For the text-containing cell, return its midpoint in (X, Y) coordinate format. 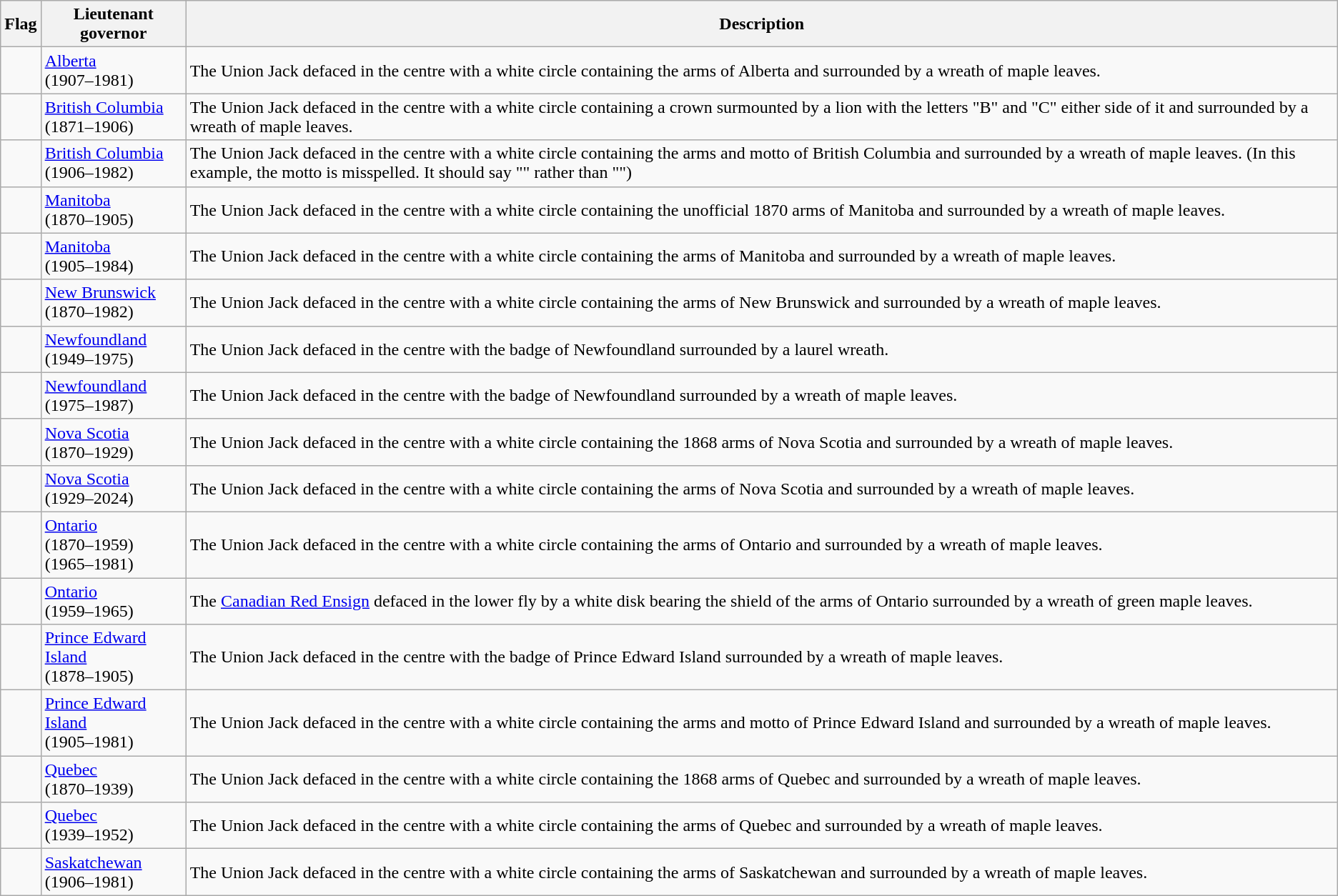
The Union Jack defaced in the centre with a white circle containing the 1868 arms of Nova Scotia and surrounded by a wreath of maple leaves. (762, 442)
British Columbia(1906–1982) (113, 163)
The Union Jack defaced in the centre with a white circle containing the 1868 arms of Quebec and surrounded by a wreath of maple leaves. (762, 779)
The Union Jack defaced in the centre with a white circle containing the arms of Ontario and surrounded by a wreath of maple leaves. (762, 544)
Flag (21, 24)
The Union Jack defaced in the centre with the badge of Newfoundland surrounded by a wreath of maple leaves. (762, 396)
The Union Jack defaced in the centre with a white circle containing the arms of Nova Scotia and surrounded by a wreath of maple leaves. (762, 489)
The Union Jack defaced in the centre with the badge of Prince Edward Island surrounded by a wreath of maple leaves. (762, 657)
The Union Jack defaced in the centre with a white circle containing the arms of Saskatchewan and surrounded by a wreath of maple leaves. (762, 872)
Nova Scotia(1929–2024) (113, 489)
The Union Jack defaced in the centre with a white circle containing the arms of New Brunswick and surrounded by a wreath of maple leaves. (762, 303)
Ontario(1959–1965) (113, 600)
Lieutenant governor (113, 24)
Nova Scotia(1870–1929) (113, 442)
The Union Jack defaced in the centre with a white circle containing the unofficial 1870 arms of Manitoba and surrounded by a wreath of maple leaves. (762, 210)
Manitoba(1905–1984) (113, 256)
British Columbia(1871–1906) (113, 117)
Prince Edward Island(1878–1905) (113, 657)
Alberta(1907–1981) (113, 70)
Saskatchewan(1906–1981) (113, 872)
The Union Jack defaced in the centre with a white circle containing the arms of Quebec and surrounded by a wreath of maple leaves. (762, 826)
Quebec(1870–1939) (113, 779)
Prince Edward Island(1905–1981) (113, 723)
The Union Jack defaced in the centre with a white circle containing the arms of Manitoba and surrounded by a wreath of maple leaves. (762, 256)
The Union Jack defaced in the centre with a white circle containing the arms of Alberta and surrounded by a wreath of maple leaves. (762, 70)
Newfoundland(1949–1975) (113, 349)
Ontario(1870–1959)(1965–1981) (113, 544)
The Union Jack defaced in the centre with the badge of Newfoundland surrounded by a laurel wreath. (762, 349)
Newfoundland(1975–1987) (113, 396)
Manitoba(1870–1905) (113, 210)
Quebec(1939–1952) (113, 826)
New Brunswick(1870–1982) (113, 303)
Description (762, 24)
